Provide the [x, y] coordinate of the cell's center where the given text is located.  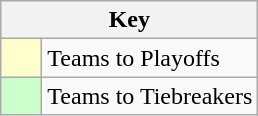
Teams to Tiebreakers [150, 96]
Key [130, 20]
Teams to Playoffs [150, 58]
